For the text-containing cell, return its midpoint in (x, y) coordinate format. 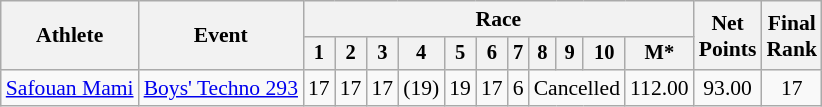
Race (498, 19)
Boys' Techno 293 (221, 88)
M* (660, 54)
93.00 (728, 88)
19 (460, 88)
1 (319, 54)
3 (382, 54)
5 (460, 54)
Safouan Mami (70, 88)
8 (542, 54)
Cancelled (577, 88)
NetPoints (728, 36)
10 (604, 54)
Athlete (70, 36)
Event (221, 36)
2 (351, 54)
7 (518, 54)
Final Rank (792, 36)
(19) (421, 88)
112.00 (660, 88)
9 (570, 54)
4 (421, 54)
